Capture the cell that displays the provided text and extract its [X, Y] central coordinate. 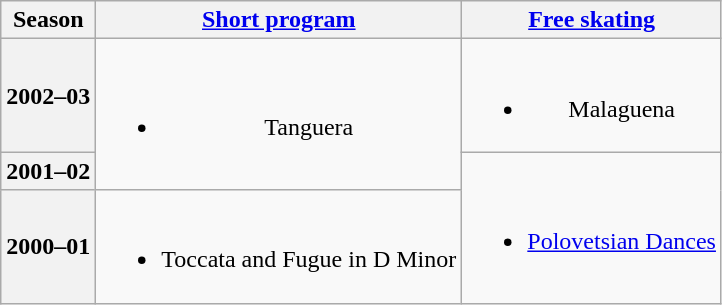
Malaguena [592, 96]
Free skating [592, 20]
Tanguera [279, 114]
Short program [279, 20]
Season [48, 20]
2000–01 [48, 246]
Polovetsian Dances [592, 228]
2001–02 [48, 171]
2002–03 [48, 96]
Toccata and Fugue in D Minor [279, 246]
